Pinpoint the cell where the given text exists, returning its [X, Y] midpoint coordinate. 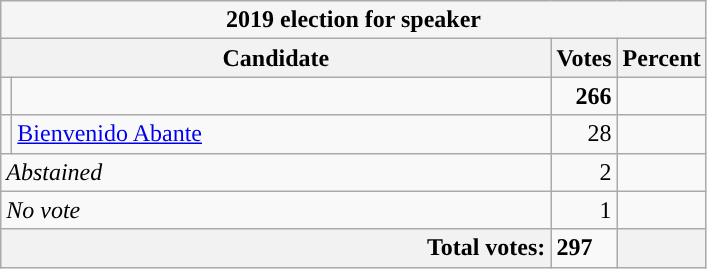
Candidate [276, 58]
No vote [276, 210]
266 [584, 96]
2 [584, 172]
2019 election for speaker [354, 20]
28 [584, 134]
Votes [584, 58]
Percent [662, 58]
Bienvenido Abante [282, 134]
1 [584, 210]
Abstained [276, 172]
297 [584, 248]
Total votes: [276, 248]
